Capture the cell that displays the provided text and extract its (X, Y) central coordinate. 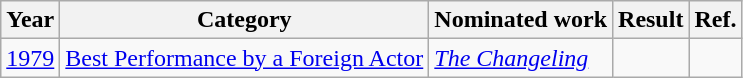
Best Performance by a Foreign Actor (244, 58)
Result (651, 20)
Category (244, 20)
The Changeling (521, 58)
Year (30, 20)
1979 (30, 58)
Nominated work (521, 20)
Ref. (716, 20)
